Output the [x, y] coordinate of the center of the cell containing the given text.  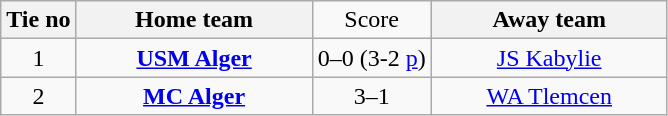
Home team [194, 20]
2 [38, 96]
JS Kabylie [549, 58]
WA Tlemcen [549, 96]
Score [372, 20]
3–1 [372, 96]
USM Alger [194, 58]
0–0 (3-2 p) [372, 58]
Away team [549, 20]
Tie no [38, 20]
MC Alger [194, 96]
1 [38, 58]
